Extract the [X, Y] coordinate from the center of the cell holding the provided text.  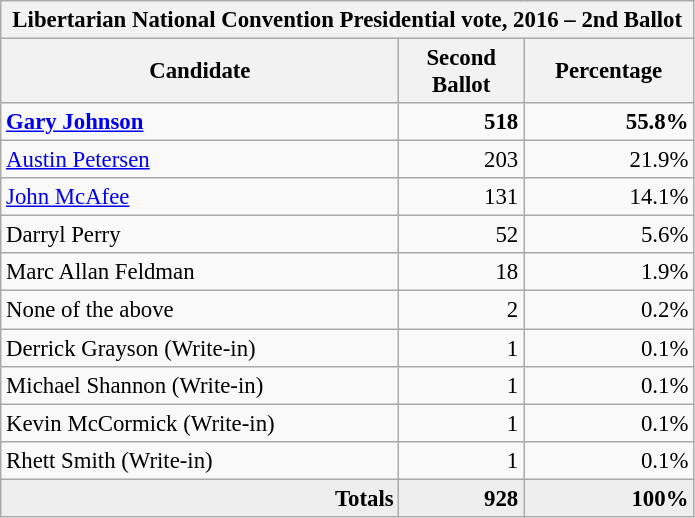
100% [609, 498]
Candidate [200, 72]
Percentage [609, 72]
5.6% [609, 235]
0.2% [609, 310]
21.9% [609, 160]
14.1% [609, 197]
203 [462, 160]
Derrick Grayson (Write-in) [200, 348]
18 [462, 273]
Totals [200, 498]
Michael Shannon (Write-in) [200, 385]
928 [462, 498]
1.9% [609, 273]
Gary Johnson [200, 122]
55.8% [609, 122]
2 [462, 310]
Kevin McCormick (Write-in) [200, 423]
518 [462, 122]
Austin Petersen [200, 160]
Rhett Smith (Write-in) [200, 460]
Marc Allan Feldman [200, 273]
Second Ballot [462, 72]
52 [462, 235]
131 [462, 197]
Libertarian National Convention Presidential vote, 2016 – 2nd Ballot [348, 20]
John McAfee [200, 197]
None of the above [200, 310]
Darryl Perry [200, 235]
